Extract the (X, Y) coordinate from the center of the cell holding the provided text.  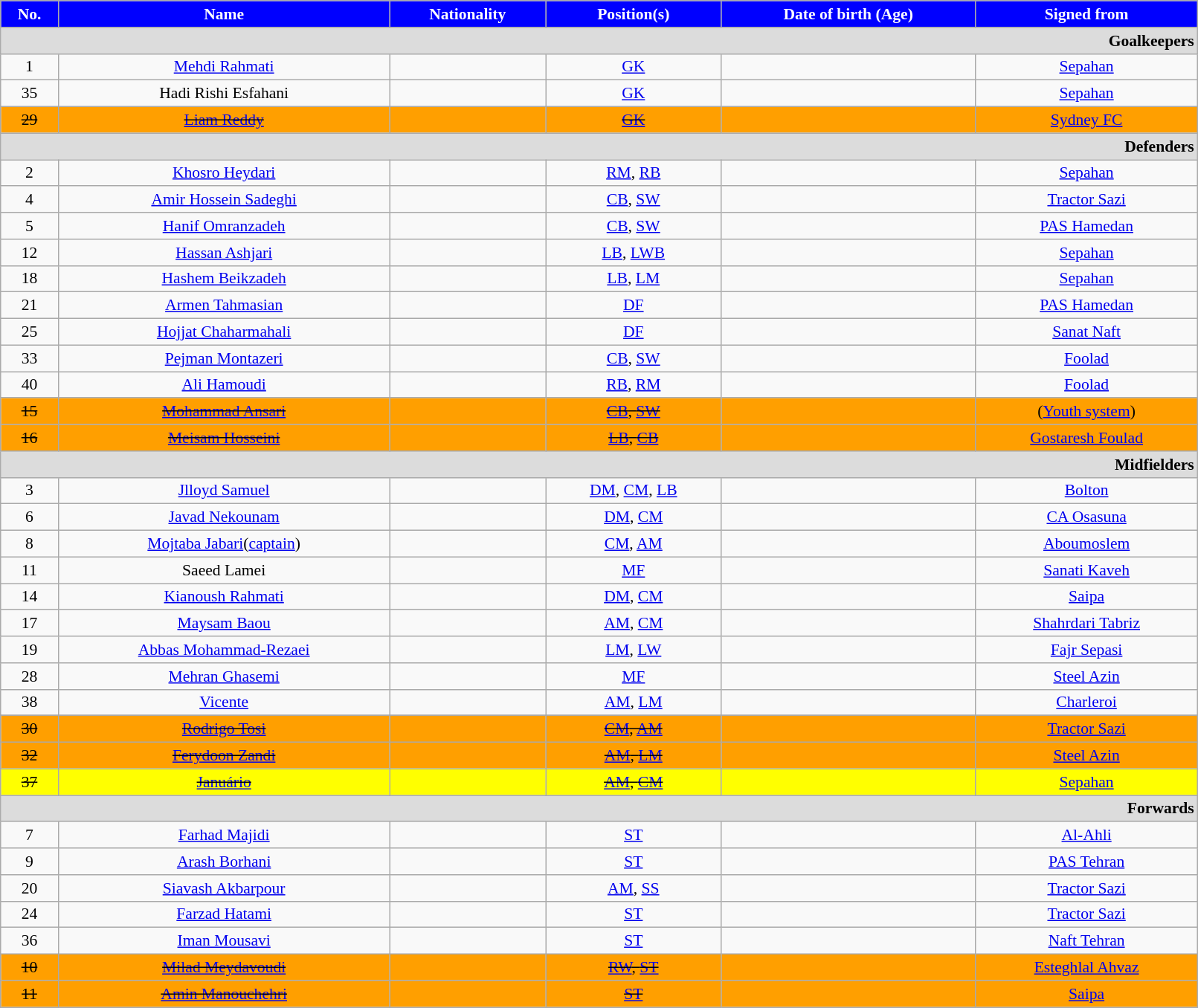
16 (30, 438)
12 (30, 253)
Signed from (1086, 14)
Saeed Lamei (224, 570)
Maysam Baou (224, 624)
Aboumoslem (1086, 544)
Mojtaba Jabari(captain) (224, 544)
5 (30, 226)
28 (30, 676)
Arash Borhani (224, 862)
Sanat Naft (1086, 332)
4 (30, 200)
Mehran Ghasemi (224, 676)
24 (30, 914)
8 (30, 544)
29 (30, 120)
38 (30, 702)
Hadi Rishi Esfahani (224, 94)
Iman Mousavi (224, 941)
Shahrdari Tabriz (1086, 624)
RM, RB (634, 173)
Mohammad Ansari (224, 412)
Al-Ahli (1086, 836)
Sanati Kaveh (1086, 570)
Gostaresh Foulad (1086, 438)
Hassan Ashjari (224, 253)
14 (30, 597)
No. (30, 14)
Siavash Akbarpour (224, 888)
Vicente (224, 702)
Sydney FC (1086, 120)
35 (30, 94)
Nationality (468, 14)
18 (30, 279)
LM, LW (634, 650)
10 (30, 968)
Mehdi Rahmati (224, 67)
Amin Manouchehri (224, 994)
37 (30, 782)
LB, LWB (634, 253)
Farzad Hatami (224, 914)
Ferydoon Zandi (224, 756)
Armen Tahmasian (224, 306)
Defenders (599, 146)
Rodrigo Tosi (224, 729)
3 (30, 491)
Forwards (599, 809)
Javad Nekounam (224, 517)
Farhad Majidi (224, 836)
Hanif Omranzadeh (224, 226)
33 (30, 358)
LB, CB (634, 438)
32 (30, 756)
20 (30, 888)
Ali Hamoudi (224, 385)
DM, CM, LB (634, 491)
Naft Tehran (1086, 941)
Jlloyd Samuel (224, 491)
CA Osasuna (1086, 517)
Hashem Beikzadeh (224, 279)
Amir Hossein Sadeghi (224, 200)
Hojjat Chaharmahali (224, 332)
Liam Reddy (224, 120)
AM, SS (634, 888)
Fajr Sepasi (1086, 650)
19 (30, 650)
Pejman Montazeri (224, 358)
6 (30, 517)
15 (30, 412)
17 (30, 624)
PAS Tehran (1086, 862)
RW, ST (634, 968)
Bolton (1086, 491)
LB, LM (634, 279)
Kianoush Rahmati (224, 597)
Meisam Hosseini (224, 438)
Midfielders (599, 465)
Position(s) (634, 14)
(Youth system) (1086, 412)
30 (30, 729)
25 (30, 332)
2 (30, 173)
7 (30, 836)
1 (30, 67)
Name (224, 14)
Januário (224, 782)
36 (30, 941)
40 (30, 385)
Goalkeepers (599, 41)
Khosro Heydari (224, 173)
21 (30, 306)
9 (30, 862)
Abbas Mohammad-Rezaei (224, 650)
Charleroi (1086, 702)
Esteghlal Ahvaz (1086, 968)
Milad Meydavoudi (224, 968)
Date of birth (Age) (848, 14)
RB, RM (634, 385)
